Extract the (x, y) coordinate from the center of the cell holding the provided text.  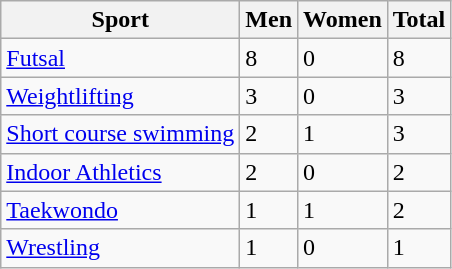
Futsal (120, 58)
Sport (120, 20)
Total (419, 20)
Women (343, 20)
Weightlifting (120, 96)
Wrestling (120, 248)
Short course swimming (120, 134)
Indoor Athletics (120, 172)
Taekwondo (120, 210)
Men (269, 20)
